Return [x, y] of the center of cell containing provided text 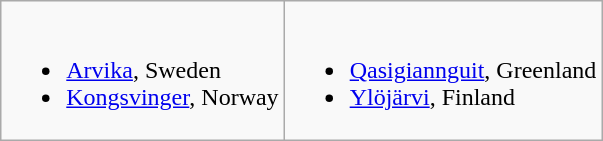
Qasigiannguit, Greenland Ylöjärvi, Finland [443, 71]
Arvika, Sweden Kongsvinger, Norway [142, 71]
